Return the (X, Y) coordinate for the center point of the cell that contains the specified text.  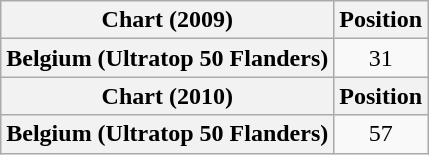
Chart (2010) (168, 96)
Chart (2009) (168, 20)
57 (381, 134)
31 (381, 58)
